Capture the cell that displays the provided text and extract its (X, Y) central coordinate. 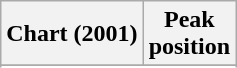
Peakposition (189, 34)
Chart (2001) (72, 34)
